Capture the cell that displays the provided text and extract its (x, y) central coordinate. 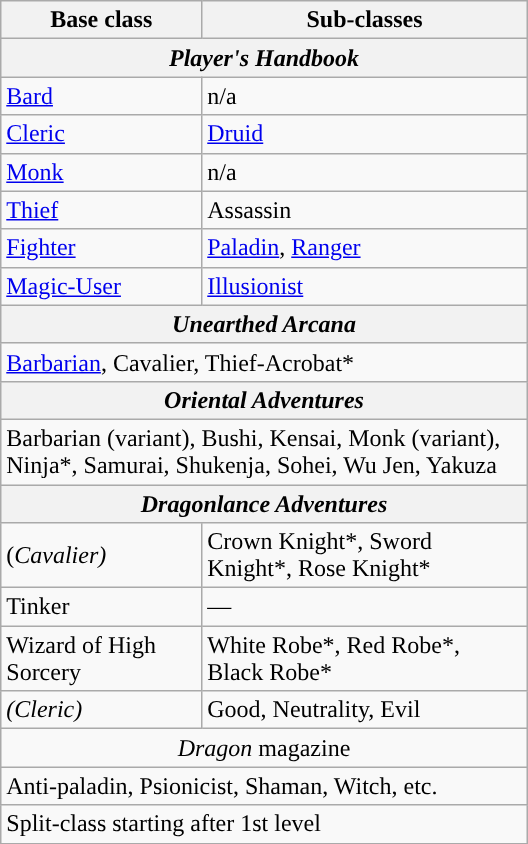
― (365, 607)
Paladin, Ranger (365, 248)
Wizard of High Sorcery (102, 658)
Barbarian (variant), Bushi, Kensai, Monk (variant), Ninja*, Samurai, Shukenja, Sohei, Wu Jen, Yakuza (264, 452)
Cleric (102, 134)
Illusionist (365, 286)
Player's Handbook (264, 58)
Magic-User (102, 286)
Thief (102, 210)
Fighter (102, 248)
(Cavalier) (102, 556)
Tinker (102, 607)
Bard (102, 96)
Dragonlance Adventures (264, 503)
White Robe*, Red Robe*, Black Robe* (365, 658)
Druid (365, 134)
(Cleric) (102, 710)
Assassin (365, 210)
Anti-paladin, Psionicist, Shaman, Witch, etc. (264, 786)
Oriental Adventures (264, 400)
Base class (102, 20)
Good, Neutrality, Evil (365, 710)
Sub-classes (365, 20)
Crown Knight*, Sword Knight*, Rose Knight* (365, 556)
Split-class starting after 1st level (264, 824)
Dragon magazine (264, 748)
Barbarian, Cavalier, Thief-Acrobat* (264, 362)
Monk (102, 172)
Unearthed Arcana (264, 324)
